Determine the (x, y) coordinate at the center of the cell enclosing the given text.  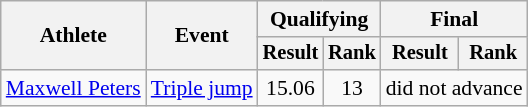
Final (454, 19)
Qualifying (320, 19)
Maxwell Peters (74, 88)
did not advance (454, 88)
15.06 (291, 88)
13 (352, 88)
Athlete (74, 36)
Event (202, 36)
Triple jump (202, 88)
